From the cell containing the given text, extract its center point as (X, Y) coordinate. 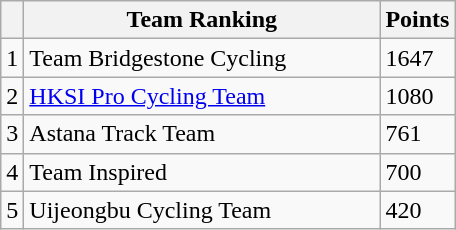
Team Ranking (202, 20)
1647 (418, 58)
420 (418, 210)
1080 (418, 96)
4 (12, 172)
Team Inspired (202, 172)
700 (418, 172)
3 (12, 134)
2 (12, 96)
761 (418, 134)
1 (12, 58)
Astana Track Team (202, 134)
Points (418, 20)
5 (12, 210)
Uijeongbu Cycling Team (202, 210)
Team Bridgestone Cycling (202, 58)
HKSI Pro Cycling Team (202, 96)
